Return [x, y] of the center of cell containing provided text 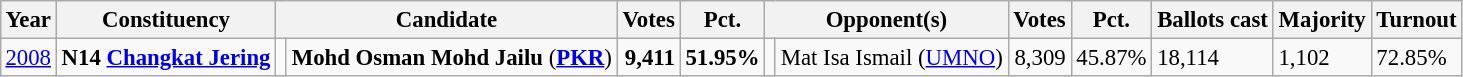
18,114 [1212, 57]
51.95% [722, 57]
9,411 [648, 57]
Turnout [1416, 20]
72.85% [1416, 57]
N14 Changkat Jering [166, 57]
1,102 [1322, 57]
45.87% [1112, 57]
Constituency [166, 20]
8,309 [1040, 57]
2008 [28, 57]
Candidate [446, 20]
Majority [1322, 20]
Ballots cast [1212, 20]
Mat Isa Ismail (UMNO) [892, 57]
Year [28, 20]
Opponent(s) [886, 20]
Mohd Osman Mohd Jailu (PKR) [452, 57]
